Scan for the cell matching the given text and deliver its (X, Y) coordinate at center. 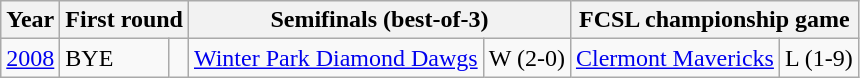
Clermont Mavericks (674, 58)
Semifinals (best-of-3) (379, 20)
L (1-9) (818, 58)
First round (124, 20)
W (2-0) (526, 58)
Winter Park Diamond Dawgs (336, 58)
BYE (114, 58)
FCSL championship game (714, 20)
Year (30, 20)
2008 (30, 58)
